Pinpoint the cell where the given text exists, returning its [x, y] midpoint coordinate. 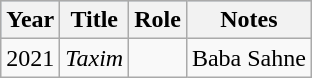
Taxim [94, 58]
Role [158, 20]
Baba Sahne [248, 58]
Title [94, 20]
Year [30, 20]
Notes [248, 20]
2021 [30, 58]
